Search for the cell housing the specified text and yield its [X, Y] center coordinate. 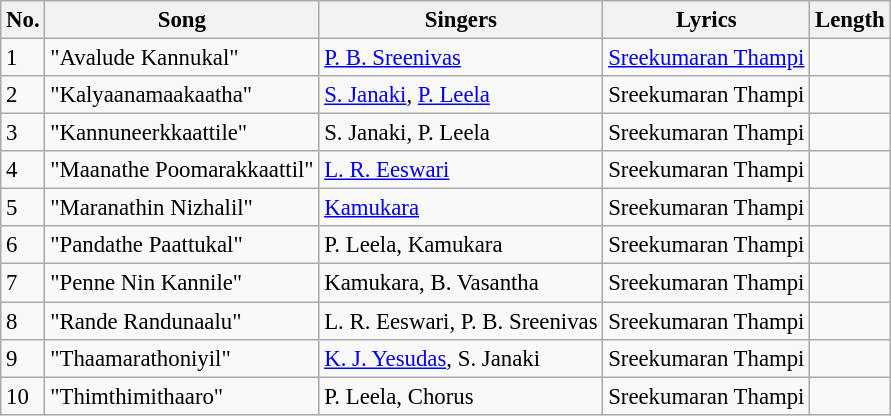
P. Leela, Kamukara [461, 245]
P. Leela, Chorus [461, 396]
K. J. Yesudas, S. Janaki [461, 358]
Singers [461, 20]
6 [23, 245]
5 [23, 208]
8 [23, 321]
Lyrics [706, 20]
"Avalude Kannukal" [182, 58]
"Maanathe Poomarakkaattil" [182, 170]
7 [23, 283]
"Penne Nin Kannile" [182, 283]
4 [23, 170]
"Thaamarathoniyil" [182, 358]
2 [23, 95]
"Kannuneerkkaattile" [182, 133]
Kamukara, B. Vasantha [461, 283]
Length [850, 20]
"Thimthimithaaro" [182, 396]
10 [23, 396]
Kamukara [461, 208]
L. R. Eeswari, P. B. Sreenivas [461, 321]
Song [182, 20]
P. B. Sreenivas [461, 58]
"Rande Randunaalu" [182, 321]
L. R. Eeswari [461, 170]
9 [23, 358]
"Pandathe Paattukal" [182, 245]
"Maranathin Nizhalil" [182, 208]
1 [23, 58]
No. [23, 20]
"Kalyaanamaakaatha" [182, 95]
3 [23, 133]
